Find where the given text appears and provide that cell's center as [x, y] coordinate. 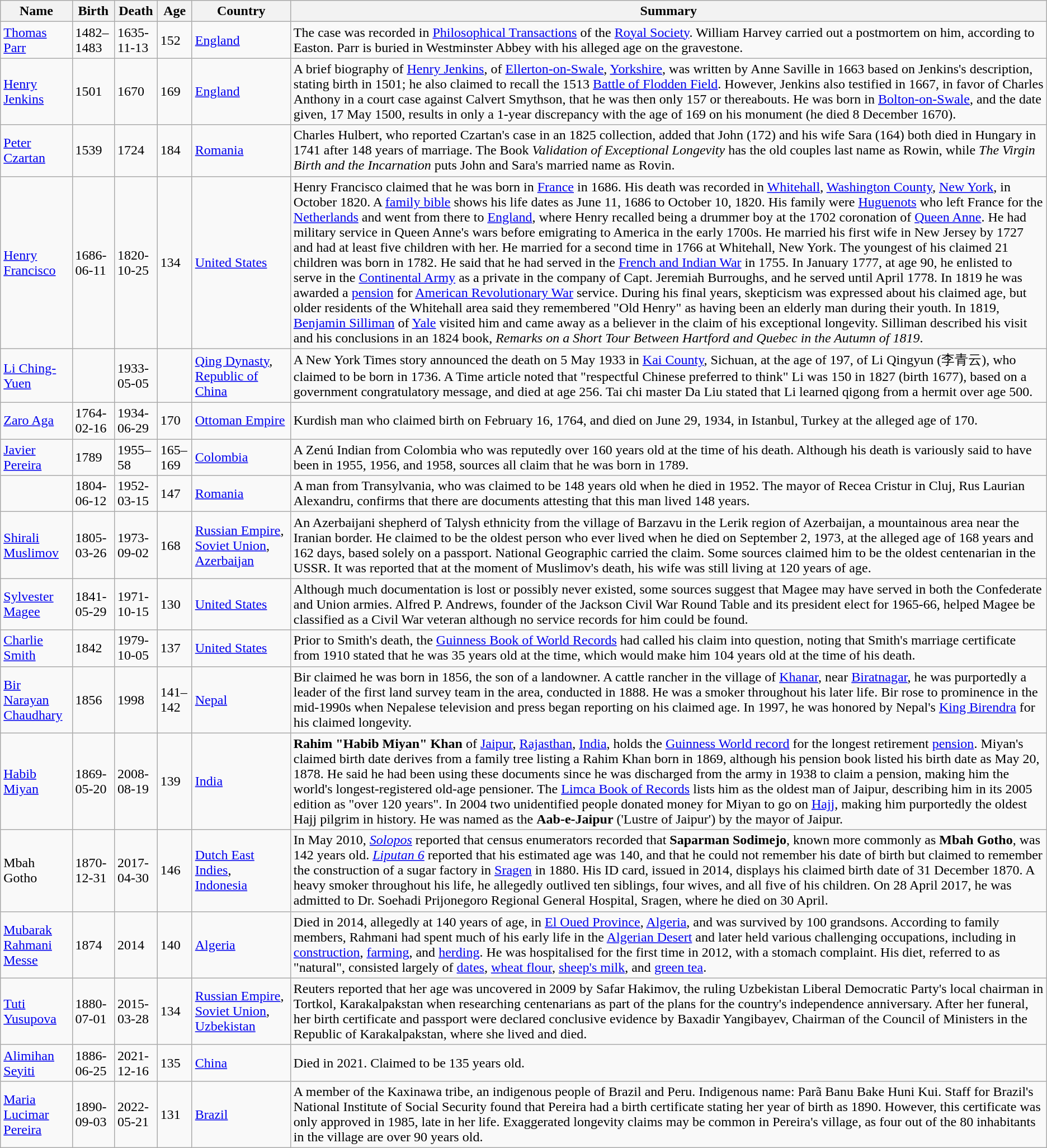
1971-10-15 [135, 604]
1482–1483 [93, 40]
Country [241, 11]
1870-12-31 [93, 871]
2021-12-16 [135, 1063]
Dutch East Indies,Indonesia [241, 871]
Name [36, 11]
Javier Pereira [36, 458]
1724 [135, 150]
169 [174, 92]
1789 [93, 458]
Brazil [241, 1114]
Nepal [241, 699]
1886-06-25 [93, 1063]
Qing Dynasty,Republic of China [241, 376]
Kurdish man who claimed birth on February 16, 1764, and died on June 29, 1934, in Istanbul, Turkey at the alleged age of 170. [668, 421]
Died in 2021. Claimed to be 135 years old. [668, 1063]
152 [174, 40]
1973-09-02 [135, 545]
140 [174, 944]
1933-05-05 [135, 376]
139 [174, 781]
131 [174, 1114]
2017-04-30 [135, 871]
1979-10-05 [135, 648]
Mubarak Rahmani Messe [36, 944]
1820-10-25 [135, 262]
Russian Empire,Soviet Union,Azerbaijan [241, 545]
Sylvester Magee [36, 604]
Charlie Smith [36, 648]
1856 [93, 699]
1934-06-29 [135, 421]
1764-02-16 [93, 421]
Shirali Muslimov [36, 545]
2015-03-28 [135, 1011]
Henry Francisco [36, 262]
China [241, 1063]
India [241, 781]
146 [174, 871]
Peter Czartan [36, 150]
1869-05-20 [93, 781]
184 [174, 150]
Li Ching-Yuen [36, 376]
1635-11-13 [135, 40]
2008-08-19 [135, 781]
1842 [93, 648]
147 [174, 493]
2014 [135, 944]
Henry Jenkins [36, 92]
Colombia [241, 458]
Summary [668, 11]
1670 [135, 92]
1880-07-01 [93, 1011]
Alimihan Seyiti [36, 1063]
170 [174, 421]
2022-05-21 [135, 1114]
Birth [93, 11]
1998 [135, 699]
141–142 [174, 699]
1539 [93, 150]
1841-05-29 [93, 604]
165–169 [174, 458]
1952-03-15 [135, 493]
Algeria [241, 944]
1686-06-11 [93, 262]
Age [174, 11]
1955–58 [135, 458]
Zaro Aga [36, 421]
130 [174, 604]
135 [174, 1063]
1804-06-12 [93, 493]
168 [174, 545]
Habib Miyan [36, 781]
Death [135, 11]
Russian Empire,Soviet Union,Uzbekistan [241, 1011]
1501 [93, 92]
1874 [93, 944]
Bir Narayan Chaudhary [36, 699]
1890-09-03 [93, 1114]
Tuti Yusupova [36, 1011]
137 [174, 648]
Ottoman Empire [241, 421]
Maria Lucimar Pereira [36, 1114]
Thomas Parr [36, 40]
1805-03-26 [93, 545]
Mbah Gotho [36, 871]
